Output the [X, Y] coordinate of the center of the cell containing the given text.  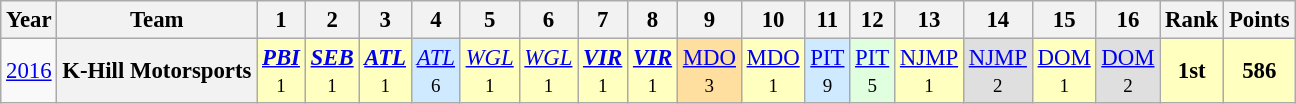
10 [773, 20]
MDO1 [773, 72]
Year [29, 20]
13 [930, 20]
NJMP2 [998, 72]
8 [653, 20]
14 [998, 20]
4 [436, 20]
Team [157, 20]
11 [828, 20]
Points [1260, 20]
2 [332, 20]
PBI1 [282, 72]
3 [385, 20]
6 [548, 20]
DOM1 [1064, 72]
ATL6 [436, 72]
12 [872, 20]
SEB1 [332, 72]
K-Hill Motorsports [157, 72]
NJMP1 [930, 72]
5 [490, 20]
DOM2 [1128, 72]
MDO3 [709, 72]
ATL1 [385, 72]
7 [603, 20]
1 [282, 20]
16 [1128, 20]
1st [1192, 72]
2016 [29, 72]
15 [1064, 20]
9 [709, 20]
PIT9 [828, 72]
Rank [1192, 20]
586 [1260, 72]
PIT5 [872, 72]
